For the text-containing cell, return its midpoint in (X, Y) coordinate format. 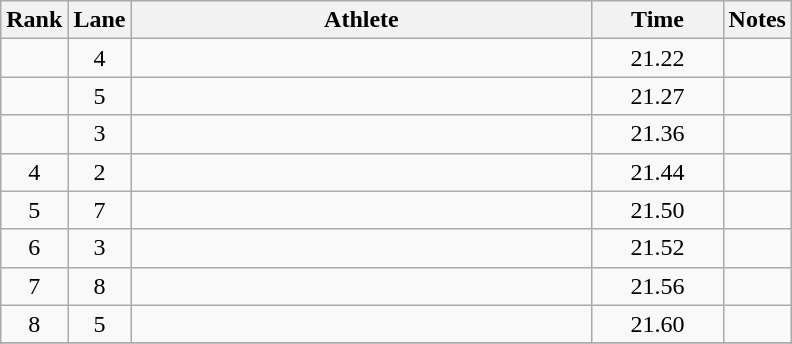
Rank (34, 20)
21.27 (658, 96)
21.60 (658, 324)
21.44 (658, 172)
Notes (757, 20)
Athlete (362, 20)
2 (100, 172)
6 (34, 248)
21.50 (658, 210)
21.22 (658, 58)
21.36 (658, 134)
Time (658, 20)
21.52 (658, 248)
21.56 (658, 286)
Lane (100, 20)
